Determine the [x, y] coordinate at the center of the cell enclosing the given text.  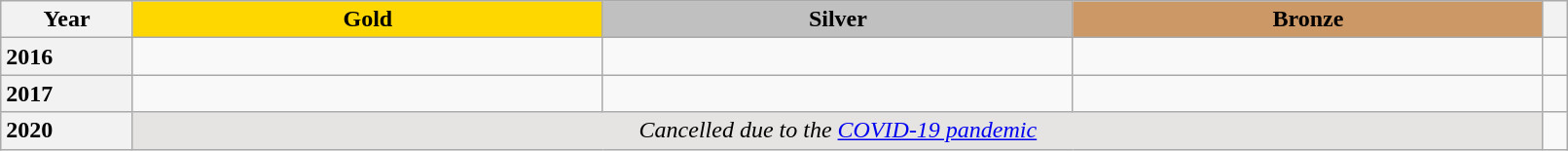
2017 [67, 94]
Gold [368, 19]
2016 [67, 57]
Silver [837, 19]
2020 [67, 131]
Cancelled due to the COVID-19 pandemic [837, 131]
Year [67, 19]
Bronze [1308, 19]
